Extract the [X, Y] coordinate from the center of the cell holding the provided text.  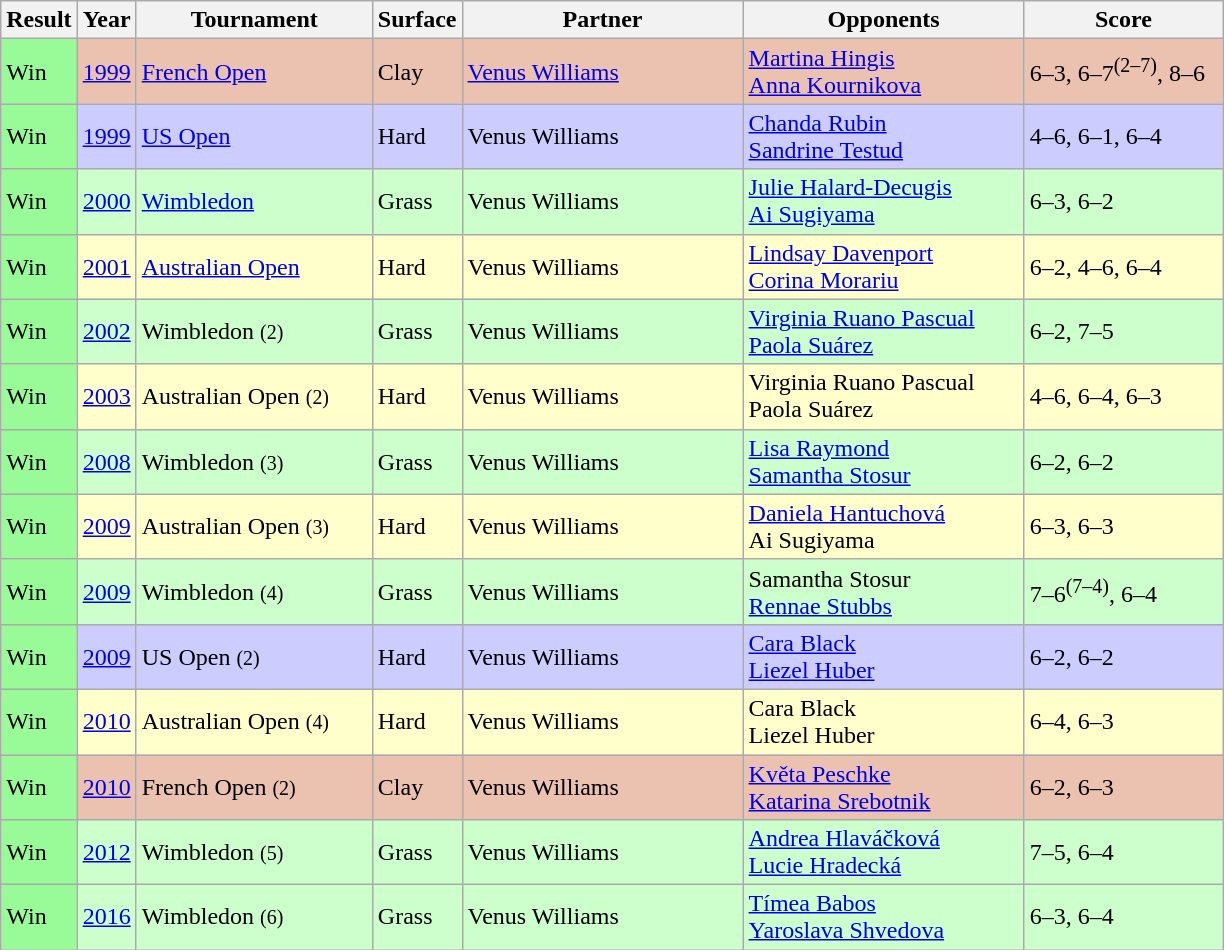
Daniela Hantuchová Ai Sugiyama [884, 526]
6–2, 6–3 [1124, 786]
6–4, 6–3 [1124, 722]
Lisa Raymond Samantha Stosur [884, 462]
6–3, 6–7(2–7), 8–6 [1124, 72]
2002 [106, 332]
2012 [106, 852]
Australian Open [254, 266]
2003 [106, 396]
Andrea Hlaváčková Lucie Hradecká [884, 852]
Result [39, 20]
7–5, 6–4 [1124, 852]
US Open [254, 136]
6–2, 7–5 [1124, 332]
French Open (2) [254, 786]
Year [106, 20]
French Open [254, 72]
Wimbledon (6) [254, 918]
Wimbledon (2) [254, 332]
2001 [106, 266]
2000 [106, 202]
Samantha Stosur Rennae Stubbs [884, 592]
Score [1124, 20]
7–6(7–4), 6–4 [1124, 592]
6–3, 6–2 [1124, 202]
Surface [417, 20]
Chanda Rubin Sandrine Testud [884, 136]
Tournament [254, 20]
Wimbledon (5) [254, 852]
Julie Halard-Decugis Ai Sugiyama [884, 202]
6–2, 4–6, 6–4 [1124, 266]
4–6, 6–1, 6–4 [1124, 136]
Wimbledon (3) [254, 462]
US Open (2) [254, 656]
Wimbledon (4) [254, 592]
Opponents [884, 20]
Partner [602, 20]
Wimbledon [254, 202]
6–3, 6–4 [1124, 918]
Australian Open (2) [254, 396]
Tímea Babos Yaroslava Shvedova [884, 918]
6–3, 6–3 [1124, 526]
2016 [106, 918]
4–6, 6–4, 6–3 [1124, 396]
Australian Open (3) [254, 526]
2008 [106, 462]
Květa Peschke Katarina Srebotnik [884, 786]
Martina Hingis Anna Kournikova [884, 72]
Australian Open (4) [254, 722]
Lindsay Davenport Corina Morariu [884, 266]
